Extract the (x, y) coordinate from the center of the cell holding the provided text.  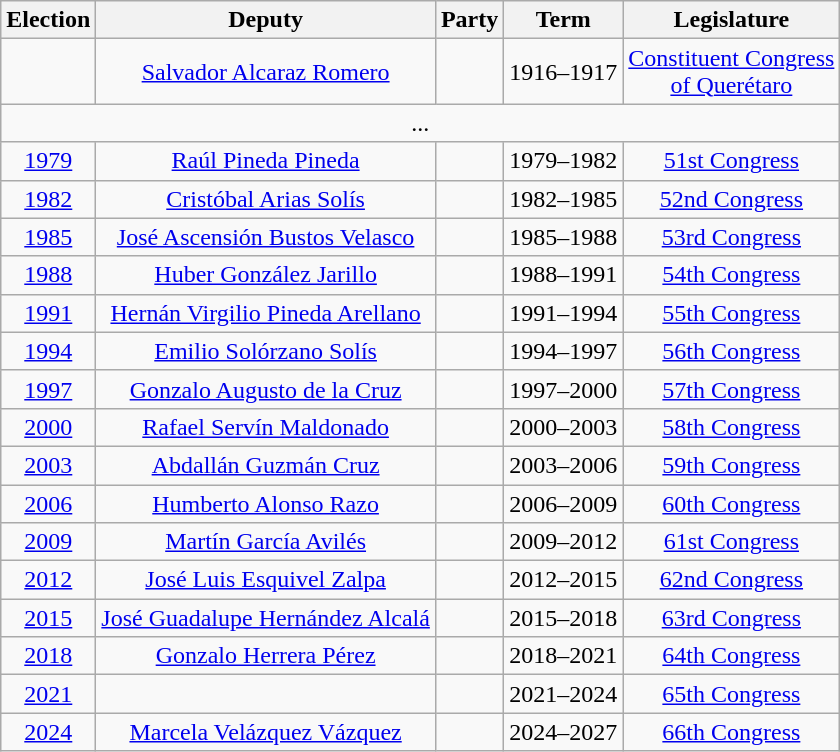
2015–2018 (564, 618)
2012 (48, 580)
2018 (48, 656)
52nd Congress (732, 199)
1991–1994 (564, 313)
2006–2009 (564, 503)
Raúl Pineda Pineda (266, 161)
Emilio Solórzano Solís (266, 351)
2000–2003 (564, 427)
1916–1917 (564, 72)
1982–1985 (564, 199)
1985–1988 (564, 237)
2012–2015 (564, 580)
1988–1991 (564, 275)
2009–2012 (564, 542)
61st Congress (732, 542)
64th Congress (732, 656)
2009 (48, 542)
Gonzalo Augusto de la Cruz (266, 389)
Rafael Servín Maldonado (266, 427)
Salvador Alcaraz Romero (266, 72)
1997–2000 (564, 389)
Cristóbal Arias Solís (266, 199)
Gonzalo Herrera Pérez (266, 656)
1988 (48, 275)
Constituent Congressof Querétaro (732, 72)
Party (469, 20)
1994–1997 (564, 351)
66th Congress (732, 732)
2003–2006 (564, 465)
2000 (48, 427)
Humberto Alonso Razo (266, 503)
62nd Congress (732, 580)
54th Congress (732, 275)
2021–2024 (564, 694)
1982 (48, 199)
1985 (48, 237)
1994 (48, 351)
60th Congress (732, 503)
Term (564, 20)
2015 (48, 618)
José Ascensión Bustos Velasco (266, 237)
2024–2027 (564, 732)
Abdallán Guzmán Cruz (266, 465)
65th Congress (732, 694)
55th Congress (732, 313)
Hernán Virgilio Pineda Arellano (266, 313)
Deputy (266, 20)
Legislature (732, 20)
2024 (48, 732)
1979–1982 (564, 161)
58th Congress (732, 427)
53rd Congress (732, 237)
1979 (48, 161)
1997 (48, 389)
2021 (48, 694)
1991 (48, 313)
2018–2021 (564, 656)
59th Congress (732, 465)
Election (48, 20)
Huber González Jarillo (266, 275)
2006 (48, 503)
José Guadalupe Hernández Alcalá (266, 618)
Marcela Velázquez Vázquez (266, 732)
56th Congress (732, 351)
57th Congress (732, 389)
51st Congress (732, 161)
2003 (48, 465)
63rd Congress (732, 618)
Martín García Avilés (266, 542)
... (420, 123)
José Luis Esquivel Zalpa (266, 580)
